Return [x, y] of the center of cell containing provided text 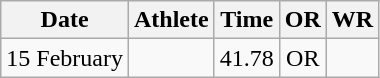
41.78 [246, 58]
Time [246, 20]
Athlete [171, 20]
Date [65, 20]
WR [352, 20]
15 February [65, 58]
